Identify which cell holds the provided text, then report its (X, Y) central coordinate. 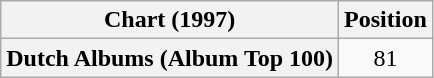
Position (386, 20)
81 (386, 58)
Dutch Albums (Album Top 100) (170, 58)
Chart (1997) (170, 20)
